Extract the [x, y] coordinate from the center of the cell holding the provided text.  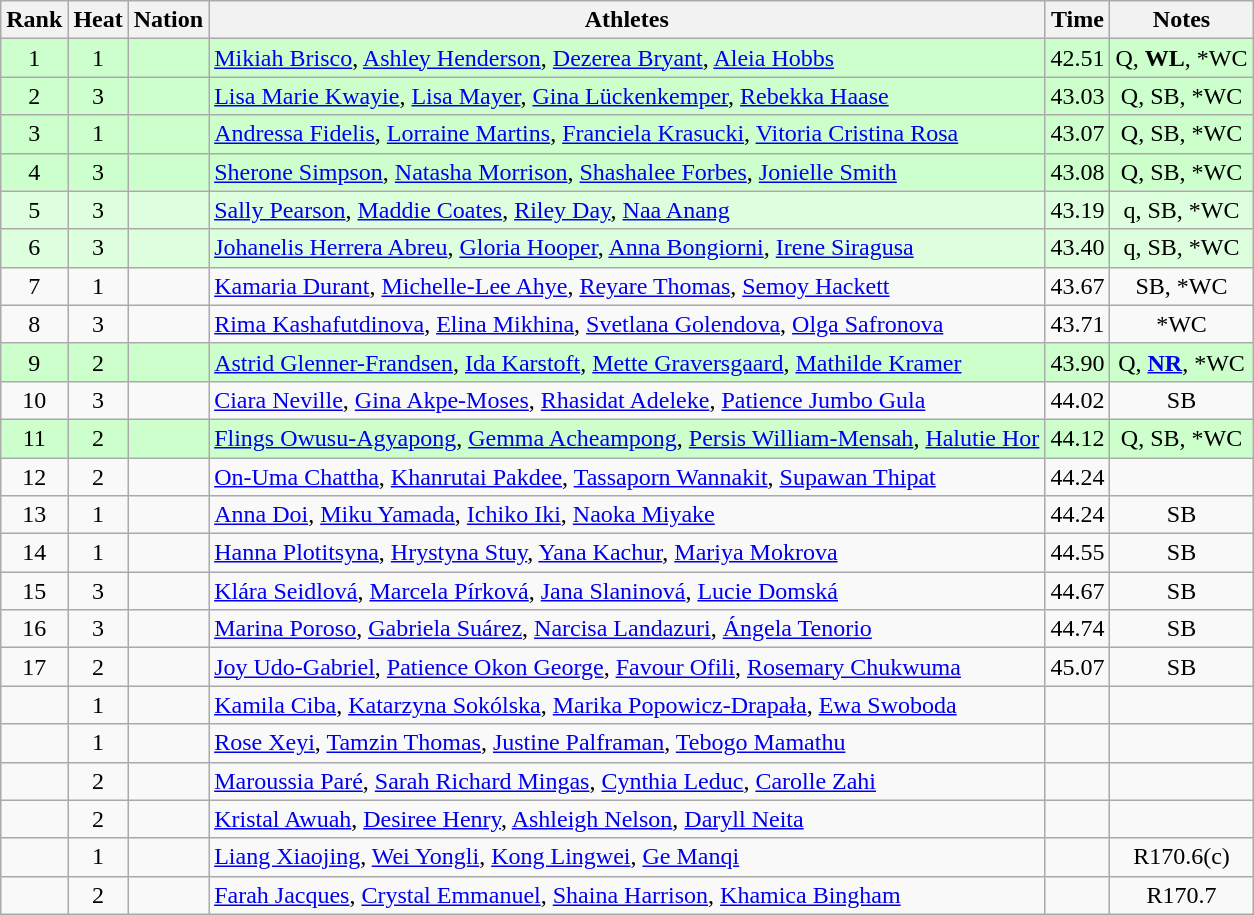
8 [34, 324]
*WC [1182, 324]
Andressa Fidelis, Lorraine Martins, Franciela Krasucki, Vitoria Cristina Rosa [627, 134]
Notes [1182, 20]
Athletes [627, 20]
43.07 [1078, 134]
43.08 [1078, 172]
Q, WL, *WC [1182, 58]
Rank [34, 20]
5 [34, 210]
4 [34, 172]
11 [34, 438]
Hanna Plotitsyna, Hrystyna Stuy, Yana Kachur, Mariya Mokrova [627, 553]
44.74 [1078, 629]
42.51 [1078, 58]
7 [34, 286]
14 [34, 553]
Heat [98, 20]
R170.7 [1182, 895]
Marina Poroso, Gabriela Suárez, Narcisa Landazuri, Ángela Tenorio [627, 629]
16 [34, 629]
Astrid Glenner-Frandsen, Ida Karstoft, Mette Graversgaard, Mathilde Kramer [627, 362]
44.02 [1078, 400]
Kamaria Durant, Michelle-Lee Ahye, Reyare Thomas, Semoy Hackett [627, 286]
Time [1078, 20]
Johanelis Herrera Abreu, Gloria Hooper, Anna Bongiorni, Irene Siragusa [627, 248]
45.07 [1078, 667]
Lisa Marie Kwayie, Lisa Mayer, Gina Lückenkemper, Rebekka Haase [627, 96]
43.71 [1078, 324]
Joy Udo-Gabriel, Patience Okon George, Favour Ofili, Rosemary Chukwuma [627, 667]
Ciara Neville, Gina Akpe-Moses, Rhasidat Adeleke, Patience Jumbo Gula [627, 400]
6 [34, 248]
Farah Jacques, Crystal Emmanuel, Shaina Harrison, Khamica Bingham [627, 895]
Klára Seidlová, Marcela Pírková, Jana Slaninová, Lucie Domská [627, 591]
Q, NR, *WC [1182, 362]
43.40 [1078, 248]
44.55 [1078, 553]
Maroussia Paré, Sarah Richard Mingas, Cynthia Leduc, Carolle Zahi [627, 781]
Rose Xeyi, Tamzin Thomas, Justine Palframan, Tebogo Mamathu [627, 743]
9 [34, 362]
Kamila Ciba, Katarzyna Sokólska, Marika Popowicz-Drapała, Ewa Swoboda [627, 705]
Liang Xiaojing, Wei Yongli, Kong Lingwei, Ge Manqi [627, 857]
17 [34, 667]
10 [34, 400]
Rima Kashafutdinova, Elina Mikhina, Svetlana Golendova, Olga Safronova [627, 324]
Mikiah Brisco, Ashley Henderson, Dezerea Bryant, Aleia Hobbs [627, 58]
Anna Doi, Miku Yamada, Ichiko Iki, Naoka Miyake [627, 515]
Flings Owusu-Agyapong, Gemma Acheampong, Persis William-Mensah, Halutie Hor [627, 438]
12 [34, 477]
Sherone Simpson, Natasha Morrison, Shashalee Forbes, Jonielle Smith [627, 172]
43.90 [1078, 362]
Kristal Awuah, Desiree Henry, Ashleigh Nelson, Daryll Neita [627, 819]
43.67 [1078, 286]
R170.6(c) [1182, 857]
SB, *WC [1182, 286]
Nation [168, 20]
43.03 [1078, 96]
13 [34, 515]
44.12 [1078, 438]
Sally Pearson, Maddie Coates, Riley Day, Naa Anang [627, 210]
44.67 [1078, 591]
43.19 [1078, 210]
15 [34, 591]
On-Uma Chattha, Khanrutai Pakdee, Tassaporn Wannakit, Supawan Thipat [627, 477]
